Find where the given text appears and provide that cell's center as (X, Y) coordinate. 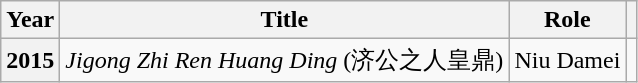
Role (568, 20)
Title (284, 20)
Niu Damei (568, 60)
Year (30, 20)
Jigong Zhi Ren Huang Ding (济公之人皇鼎) (284, 60)
2015 (30, 60)
